Pinpoint the cell where the given text exists, returning its (x, y) midpoint coordinate. 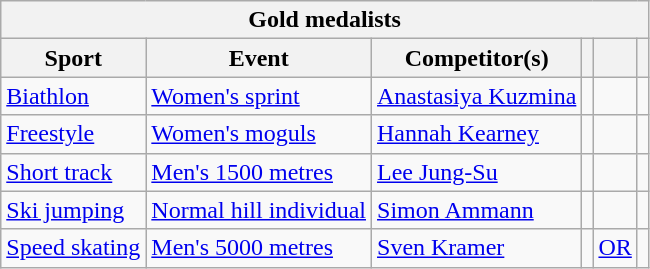
OR (615, 248)
Normal hill individual (259, 210)
Women's moguls (259, 134)
Short track (74, 172)
Ski jumping (74, 210)
Gold medalists (325, 20)
Simon Ammann (477, 210)
Event (259, 58)
Speed skating (74, 248)
Men's 1500 metres (259, 172)
Freestyle (74, 134)
Anastasiya Kuzmina (477, 96)
Competitor(s) (477, 58)
Women's sprint (259, 96)
Hannah Kearney (477, 134)
Lee Jung-Su (477, 172)
Men's 5000 metres (259, 248)
Sport (74, 58)
Sven Kramer (477, 248)
Biathlon (74, 96)
